Scan for the cell matching the given text and deliver its [x, y] coordinate at center. 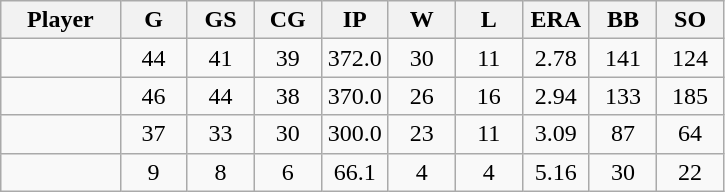
33 [220, 134]
8 [220, 172]
16 [488, 96]
2.94 [556, 96]
ERA [556, 20]
39 [288, 58]
W [422, 20]
133 [622, 96]
87 [622, 134]
G [154, 20]
41 [220, 58]
2.78 [556, 58]
22 [690, 172]
6 [288, 172]
46 [154, 96]
64 [690, 134]
Player [60, 20]
124 [690, 58]
5.16 [556, 172]
23 [422, 134]
141 [622, 58]
185 [690, 96]
372.0 [354, 58]
IP [354, 20]
38 [288, 96]
370.0 [354, 96]
26 [422, 96]
L [488, 20]
BB [622, 20]
GS [220, 20]
9 [154, 172]
37 [154, 134]
SO [690, 20]
CG [288, 20]
66.1 [354, 172]
300.0 [354, 134]
3.09 [556, 134]
